Identify which cell holds the provided text, then report its [x, y] central coordinate. 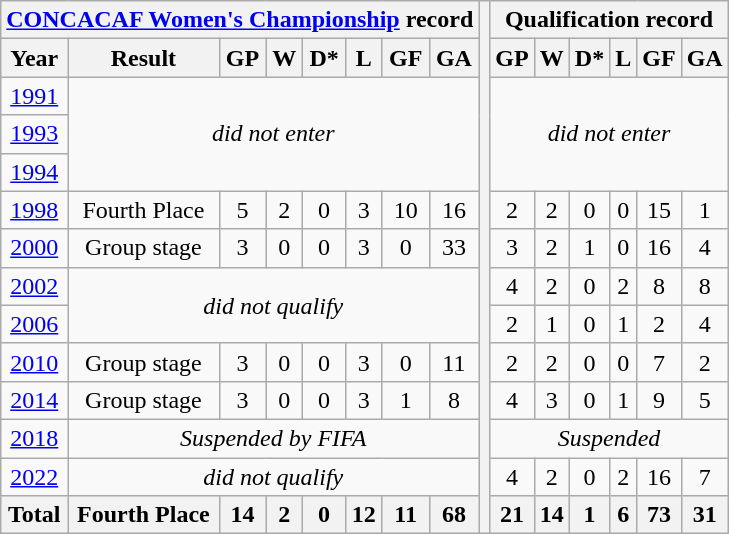
21 [512, 515]
Suspended by FIFA [274, 438]
2018 [34, 438]
1993 [34, 134]
68 [454, 515]
2002 [34, 286]
Year [34, 58]
31 [704, 515]
12 [364, 515]
Qualification record [609, 20]
2010 [34, 362]
9 [659, 400]
2014 [34, 400]
Suspended [609, 438]
73 [659, 515]
15 [659, 210]
1994 [34, 172]
Total [34, 515]
2006 [34, 324]
10 [406, 210]
2022 [34, 477]
Result [144, 58]
2000 [34, 248]
1991 [34, 96]
CONCACAF Women's Championship record [240, 20]
6 [624, 515]
33 [454, 248]
1998 [34, 210]
